Capture the cell that displays the provided text and extract its (X, Y) central coordinate. 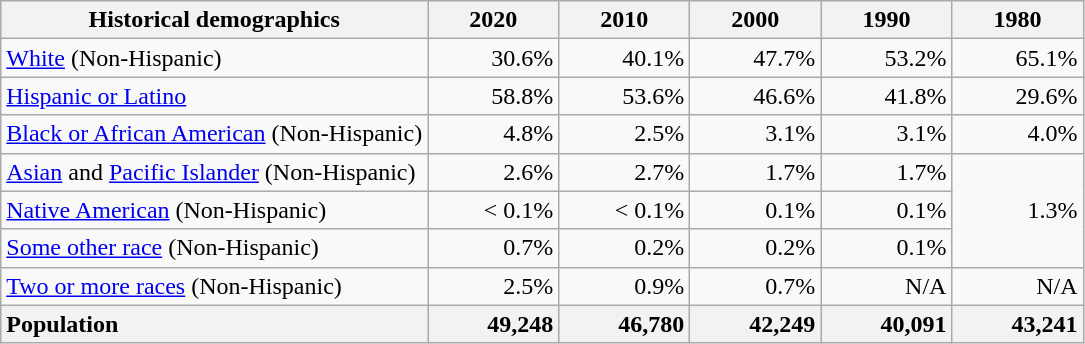
Some other race (Non-Hispanic) (214, 248)
29.6% (1018, 96)
1980 (1018, 20)
4.8% (494, 134)
41.8% (886, 96)
46,780 (624, 324)
Asian and Pacific Islander (Non-Hispanic) (214, 172)
2010 (624, 20)
53.6% (624, 96)
0.9% (624, 286)
65.1% (1018, 58)
53.2% (886, 58)
Black or African American (Non-Hispanic) (214, 134)
47.7% (756, 58)
2000 (756, 20)
Hispanic or Latino (214, 96)
46.6% (756, 96)
1990 (886, 20)
42,249 (756, 324)
2020 (494, 20)
1.3% (1018, 210)
2.7% (624, 172)
49,248 (494, 324)
Historical demographics (214, 20)
30.6% (494, 58)
4.0% (1018, 134)
Population (214, 324)
43,241 (1018, 324)
58.8% (494, 96)
2.6% (494, 172)
40,091 (886, 324)
Native American (Non-Hispanic) (214, 210)
White (Non-Hispanic) (214, 58)
40.1% (624, 58)
Two or more races (Non-Hispanic) (214, 286)
